Scan for the cell matching the given text and deliver its (X, Y) coordinate at center. 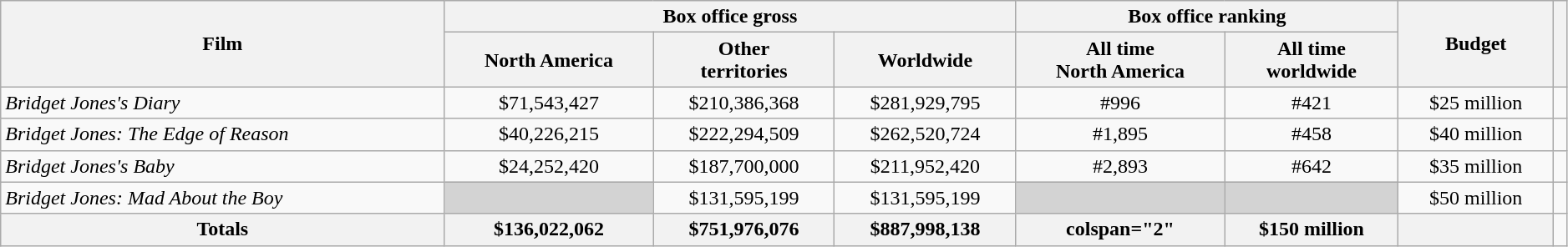
$71,543,427 (549, 103)
$187,700,000 (743, 166)
#421 (1312, 103)
Totals (222, 229)
colspan="2" (1120, 229)
All timeNorth America (1120, 60)
$281,929,795 (926, 103)
$40 million (1476, 134)
$24,252,420 (549, 166)
$222,294,509 (743, 134)
$751,976,076 (743, 229)
Bridget Jones's Diary (222, 103)
$136,022,062 (549, 229)
$25 million (1476, 103)
$211,952,420 (926, 166)
Bridget Jones's Baby (222, 166)
Worldwide (926, 60)
North America (549, 60)
#996 (1120, 103)
#2,893 (1120, 166)
#1,895 (1120, 134)
$150 million (1312, 229)
Budget (1476, 43)
Film (222, 43)
Bridget Jones: Mad About the Boy (222, 198)
#458 (1312, 134)
Box office gross (730, 17)
All timeworldwide (1312, 60)
$210,386,368 (743, 103)
$35 million (1476, 166)
Otherterritories (743, 60)
$262,520,724 (926, 134)
Bridget Jones: The Edge of Reason (222, 134)
$887,998,138 (926, 229)
Box office ranking (1207, 17)
#642 (1312, 166)
$40,226,215 (549, 134)
$50 million (1476, 198)
